For the text-containing cell, return its midpoint in [X, Y] coordinate format. 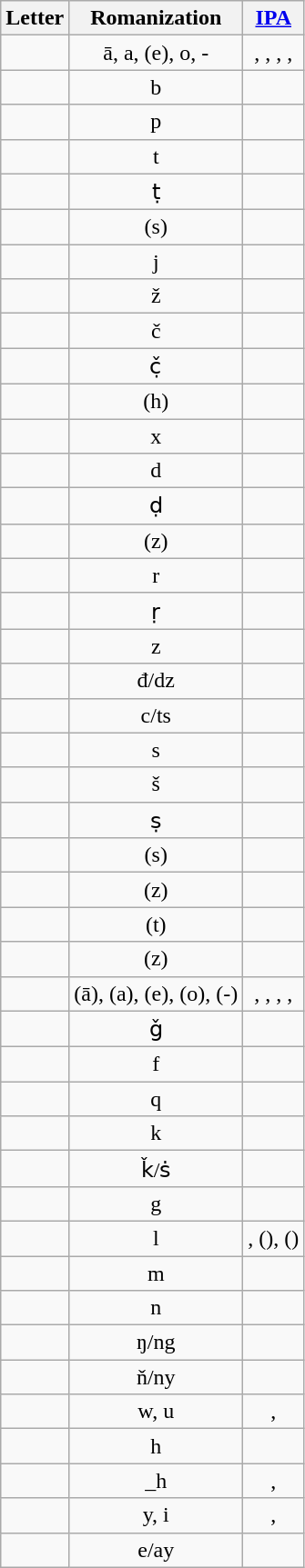
ž [157, 296]
j [157, 262]
ŋ/ng [157, 1343]
b [157, 87]
q [157, 1099]
ǩ/ṡ [157, 1169]
_h [157, 1481]
đ/dz [157, 681]
l [157, 1238]
Romanization [157, 18]
, (), () [273, 1238]
h [157, 1446]
f [157, 1064]
y, i [157, 1515]
(h) [157, 401]
Letter [35, 18]
n [157, 1308]
s [157, 750]
ṭ [157, 192]
m [157, 1273]
c/ts [157, 715]
č̣ [157, 366]
e/ay [157, 1550]
(t) [157, 924]
d [157, 471]
(ā), (a), (e), (o), (-) [157, 994]
g [157, 1203]
ḍ [157, 506]
IPA [273, 18]
w, u [157, 1412]
ň/ny [157, 1377]
p [157, 122]
č [157, 331]
ǧ [157, 1029]
z [157, 646]
t [157, 156]
x [157, 435]
š [157, 784]
ā, a, (e), o, - [157, 53]
k [157, 1134]
ṛ [157, 611]
r [157, 575]
ṣ [157, 820]
